Identify which cell holds the provided text, then report its [X, Y] central coordinate. 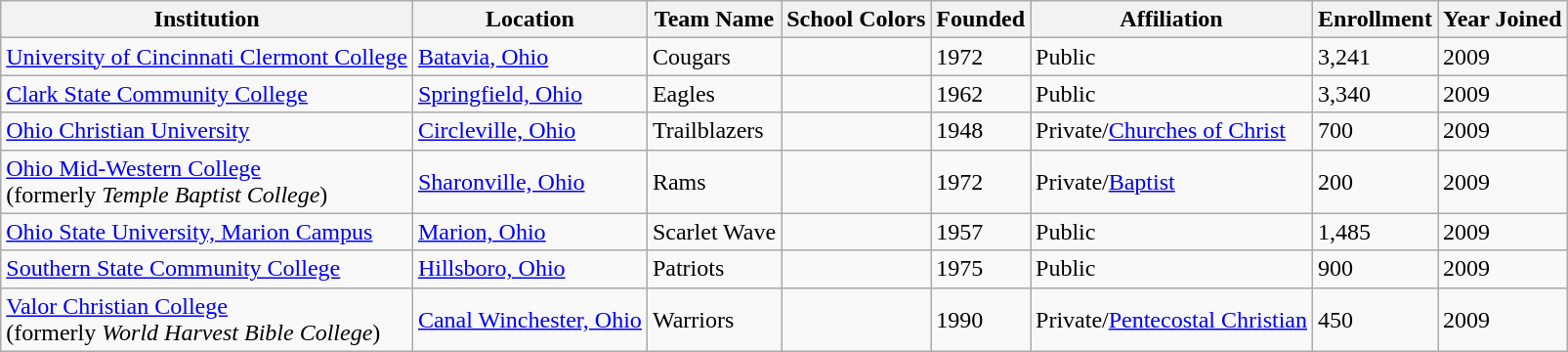
Enrollment [1376, 20]
Founded [981, 20]
Marion, Ohio [530, 232]
1990 [981, 319]
Patriots [713, 269]
Private/Pentecostal Christian [1172, 319]
450 [1376, 319]
1962 [981, 94]
Trailblazers [713, 131]
1,485 [1376, 232]
Springfield, Ohio [530, 94]
Sharonville, Ohio [530, 182]
1957 [981, 232]
Ohio Christian University [207, 131]
Circleville, Ohio [530, 131]
Warriors [713, 319]
Affiliation [1172, 20]
1975 [981, 269]
900 [1376, 269]
Hillsboro, Ohio [530, 269]
1948 [981, 131]
3,340 [1376, 94]
Private/Baptist [1172, 182]
University of Cincinnati Clermont College [207, 57]
Scarlet Wave [713, 232]
Year Joined [1503, 20]
School Colors [856, 20]
Rams [713, 182]
3,241 [1376, 57]
Team Name [713, 20]
Clark State Community College [207, 94]
Location [530, 20]
Private/Churches of Christ [1172, 131]
Valor Christian College(formerly World Harvest Bible College) [207, 319]
Eagles [713, 94]
Canal Winchester, Ohio [530, 319]
Ohio State University, Marion Campus [207, 232]
Batavia, Ohio [530, 57]
200 [1376, 182]
Cougars [713, 57]
Southern State Community College [207, 269]
700 [1376, 131]
Institution [207, 20]
Ohio Mid-Western College(formerly Temple Baptist College) [207, 182]
